Find where the given text appears and provide that cell's center as (X, Y) coordinate. 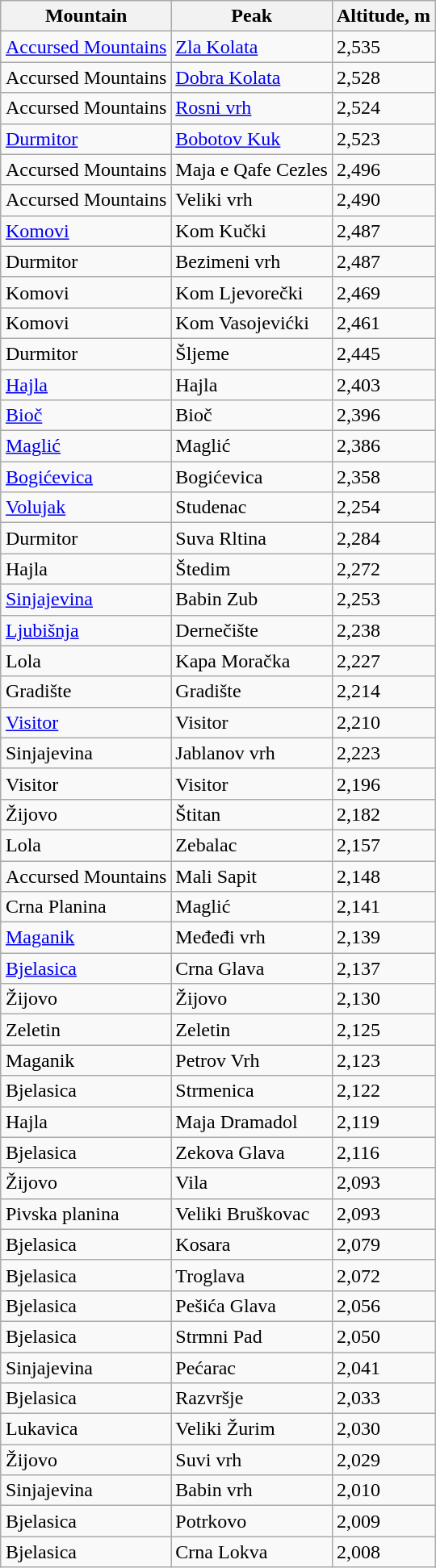
2,041 (383, 1368)
2,137 (383, 968)
2,254 (383, 508)
Lukavica (86, 1429)
Razvršje (252, 1399)
2,386 (383, 446)
Mali Sapit (252, 876)
Zekova Glava (252, 1152)
Vila (252, 1183)
Kom Vasojevićki (252, 323)
Kom Ljevorečki (252, 292)
Potrkovo (252, 1521)
Pivska planina (86, 1214)
2,238 (383, 630)
2,403 (383, 385)
Rosni vrh (252, 108)
2,148 (383, 876)
2,182 (383, 814)
Maja Dramadol (252, 1122)
2,125 (383, 1030)
2,445 (383, 353)
Dernečište (252, 630)
Mountain (86, 16)
2,010 (383, 1491)
Veliki Bruškovac (252, 1214)
2,033 (383, 1399)
Maja e Qafe Cezles (252, 169)
Babin vrh (252, 1491)
Volujak (86, 508)
Petrov Vrh (252, 1060)
2,050 (383, 1336)
Kapa Moračka (252, 661)
2,469 (383, 292)
2,141 (383, 907)
2,008 (383, 1552)
Crna Planina (86, 907)
Kom Kučki (252, 231)
2,272 (383, 569)
2,056 (383, 1306)
Zebalac (252, 845)
2,490 (383, 200)
Crna Glava (252, 968)
Zla Kolata (252, 47)
Strmni Pad (252, 1336)
Veliki vrh (252, 200)
Pešića Glava (252, 1306)
Altitude, m (383, 16)
Dobra Kolata (252, 77)
2,130 (383, 999)
Bobotov Kuk (252, 139)
Veliki Žurim (252, 1429)
Štitan (252, 814)
2,123 (383, 1060)
Studenac (252, 508)
2,122 (383, 1091)
2,461 (383, 323)
2,535 (383, 47)
Kosara (252, 1244)
Međeđi vrh (252, 938)
2,157 (383, 845)
2,072 (383, 1275)
2,119 (383, 1122)
2,116 (383, 1152)
2,396 (383, 416)
2,496 (383, 169)
2,009 (383, 1521)
2,284 (383, 538)
Jablanov vrh (252, 753)
2,139 (383, 938)
2,029 (383, 1460)
Troglava (252, 1275)
2,227 (383, 661)
2,524 (383, 108)
2,030 (383, 1429)
2,210 (383, 722)
Štedim (252, 569)
2,358 (383, 477)
Bezimeni vrh (252, 261)
Crna Lokva (252, 1552)
Suvi vrh (252, 1460)
Strmenica (252, 1091)
2,523 (383, 139)
Šljeme (252, 353)
2,196 (383, 784)
2,528 (383, 77)
2,214 (383, 692)
2,223 (383, 753)
Suva Rltina (252, 538)
Peak (252, 16)
Babin Zub (252, 600)
2,253 (383, 600)
Ljubišnja (86, 630)
2,079 (383, 1244)
Pećarac (252, 1368)
